Find where the given text appears and provide that cell's center as [x, y] coordinate. 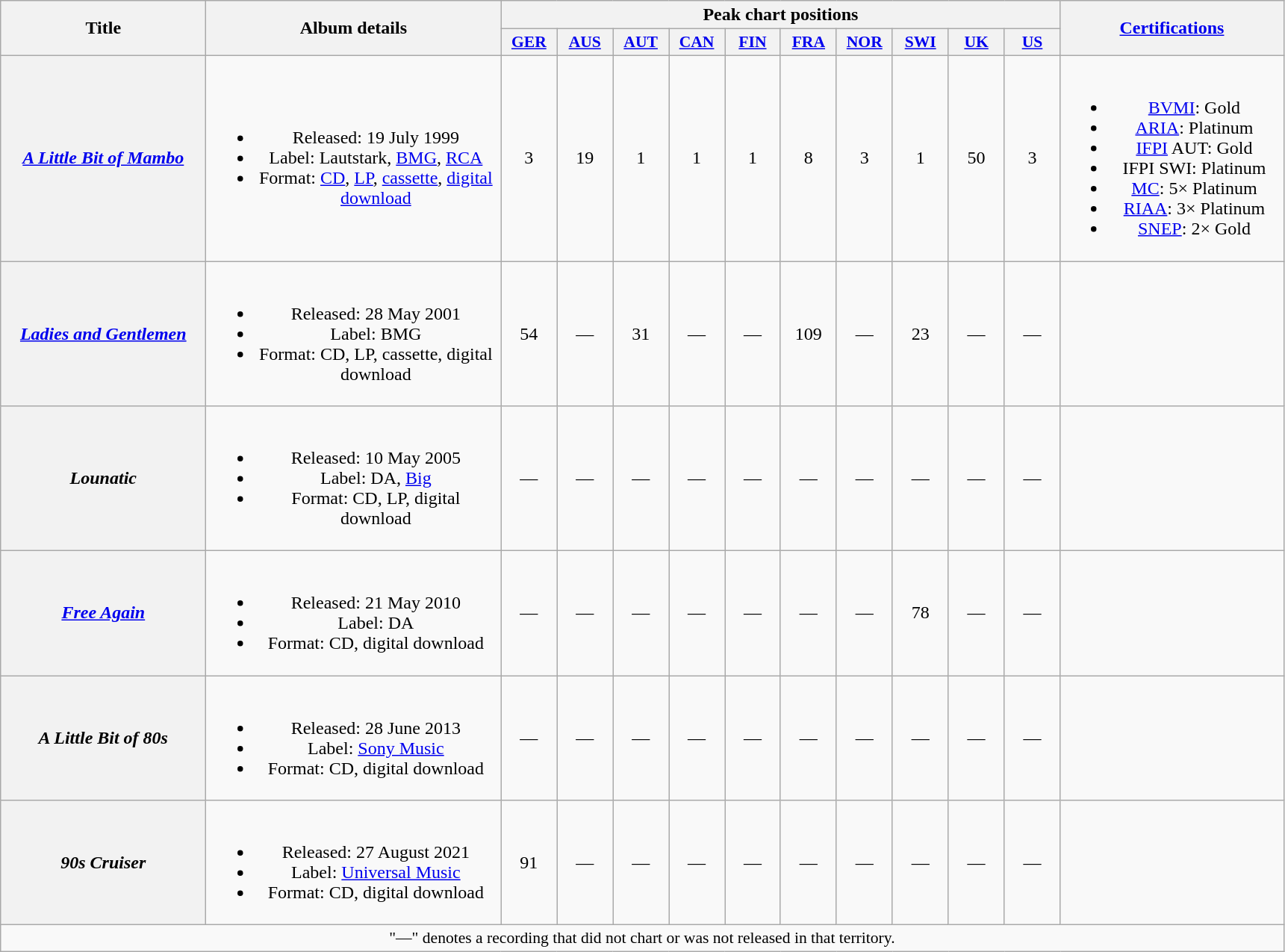
AUS [585, 43]
109 [808, 334]
"—" denotes a recording that did not chart or was not released in that territory. [642, 939]
23 [920, 334]
Released: 28 June 2013Label: Sony MusicFormat: CD, digital download [354, 738]
Ladies and Gentlemen [103, 334]
Peak chart positions [781, 15]
54 [529, 334]
Released: 10 May 2005Label: DA, BigFormat: CD, LP, digital download [354, 479]
Released: 21 May 2010Label: DAFormat: CD, digital download [354, 614]
CAN [697, 43]
AUT [641, 43]
31 [641, 334]
78 [920, 614]
90s Cruiser [103, 863]
91 [529, 863]
8 [808, 158]
Lounatic [103, 479]
A Little Bit of 80s [103, 738]
19 [585, 158]
UK [977, 43]
FIN [753, 43]
Released: 19 July 1999Label: Lautstark, BMG, RCAFormat: CD, LP, cassette, digital download [354, 158]
SWI [920, 43]
BVMI: GoldARIA: PlatinumIFPI AUT: GoldIFPI SWI: PlatinumMC: 5× PlatinumRIAA: 3× PlatinumSNEP: 2× Gold [1172, 158]
Free Again [103, 614]
Album details [354, 28]
Released: 27 August 2021Label: Universal MusicFormat: CD, digital download [354, 863]
Title [103, 28]
50 [977, 158]
Certifications [1172, 28]
NOR [865, 43]
Released: 28 May 2001Label: BMGFormat: CD, LP, cassette, digital download [354, 334]
GER [529, 43]
FRA [808, 43]
A Little Bit of Mambo [103, 158]
US [1032, 43]
